Output the [x, y] coordinate of the center of the cell containing the given text.  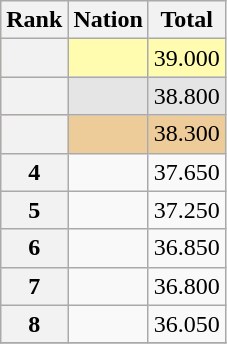
38.800 [186, 96]
39.000 [186, 58]
Total [186, 20]
Nation [108, 20]
36.800 [186, 286]
36.850 [186, 248]
5 [34, 210]
8 [34, 324]
38.300 [186, 134]
36.050 [186, 324]
37.650 [186, 172]
37.250 [186, 210]
Rank [34, 20]
4 [34, 172]
6 [34, 248]
7 [34, 286]
